Output the [X, Y] coordinate of the center of the cell containing the given text.  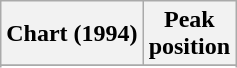
Peakposition [189, 34]
Chart (1994) [72, 34]
